Search for the cell housing the specified text and yield its (X, Y) center coordinate. 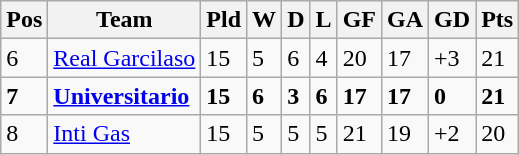
+2 (452, 134)
Pts (498, 20)
Pld (224, 20)
Universitario (124, 96)
0 (452, 96)
L (324, 20)
4 (324, 58)
GF (359, 20)
D (296, 20)
Real Garcilaso (124, 58)
19 (404, 134)
Team (124, 20)
3 (296, 96)
8 (24, 134)
Inti Gas (124, 134)
Pos (24, 20)
GA (404, 20)
W (264, 20)
+3 (452, 58)
7 (24, 96)
GD (452, 20)
